Provide the (X, Y) coordinate of the cell's center where the given text is located.  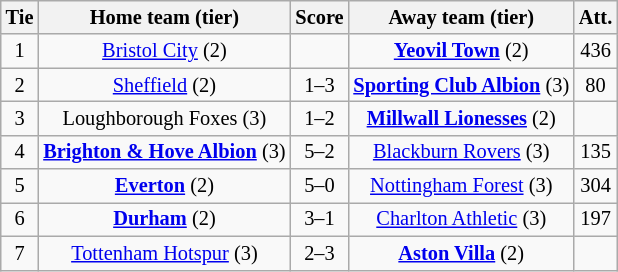
Away team (tier) (461, 17)
Tottenham Hotspur (3) (164, 253)
Brighton & Hove Albion (3) (164, 152)
3–1 (319, 219)
1–2 (319, 118)
80 (596, 85)
Durham (2) (164, 219)
Millwall Lionesses (2) (461, 118)
5–0 (319, 186)
1–3 (319, 85)
Bristol City (2) (164, 51)
135 (596, 152)
Nottingham Forest (3) (461, 186)
Aston Villa (2) (461, 253)
304 (596, 186)
Everton (2) (164, 186)
Loughborough Foxes (3) (164, 118)
4 (20, 152)
1 (20, 51)
Att. (596, 17)
3 (20, 118)
436 (596, 51)
Yeovil Town (2) (461, 51)
6 (20, 219)
7 (20, 253)
5 (20, 186)
Tie (20, 17)
Sheffield (2) (164, 85)
2 (20, 85)
2–3 (319, 253)
Home team (tier) (164, 17)
Charlton Athletic (3) (461, 219)
Score (319, 17)
5–2 (319, 152)
Blackburn Rovers (3) (461, 152)
Sporting Club Albion (3) (461, 85)
197 (596, 219)
